Find where the given text appears and provide that cell's center as [x, y] coordinate. 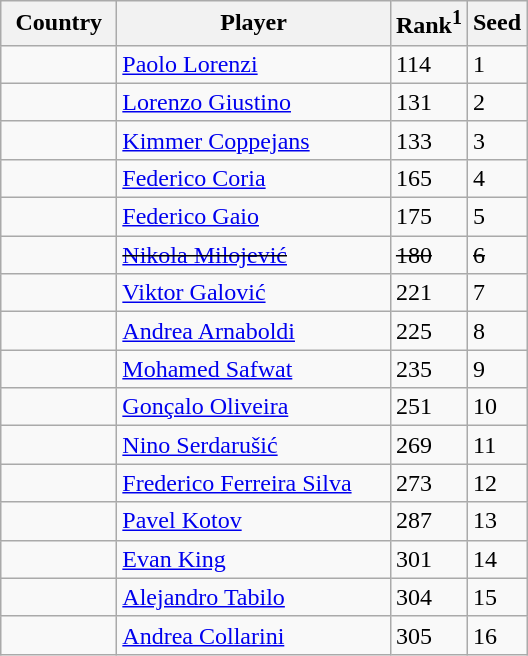
305 [428, 635]
13 [496, 521]
7 [496, 293]
14 [496, 559]
180 [428, 255]
6 [496, 255]
221 [428, 293]
15 [496, 597]
Evan King [254, 559]
225 [428, 331]
Nino Serdarušić [254, 445]
287 [428, 521]
9 [496, 369]
1 [496, 64]
8 [496, 331]
269 [428, 445]
Rank1 [428, 24]
Federico Gaio [254, 217]
Andrea Collarini [254, 635]
10 [496, 407]
Country [59, 24]
235 [428, 369]
114 [428, 64]
131 [428, 102]
Alejandro Tabilo [254, 597]
12 [496, 483]
Kimmer Coppejans [254, 140]
301 [428, 559]
3 [496, 140]
Seed [496, 24]
Gonçalo Oliveira [254, 407]
251 [428, 407]
Paolo Lorenzi [254, 64]
Viktor Galović [254, 293]
2 [496, 102]
Nikola Milojević [254, 255]
Pavel Kotov [254, 521]
133 [428, 140]
175 [428, 217]
4 [496, 178]
Lorenzo Giustino [254, 102]
11 [496, 445]
Federico Coria [254, 178]
5 [496, 217]
304 [428, 597]
Player [254, 24]
Andrea Arnaboldi [254, 331]
165 [428, 178]
16 [496, 635]
273 [428, 483]
Mohamed Safwat [254, 369]
Frederico Ferreira Silva [254, 483]
